Determine the (X, Y) coordinate at the center of the cell enclosing the given text.  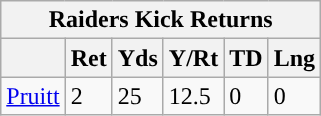
2 (88, 96)
Ret (88, 58)
Pruitt (33, 96)
TD (246, 58)
12.5 (193, 96)
Lng (294, 58)
Yds (138, 58)
25 (138, 96)
Y/Rt (193, 58)
Raiders Kick Returns (161, 20)
